Find where the given text appears and provide that cell's center as [X, Y] coordinate. 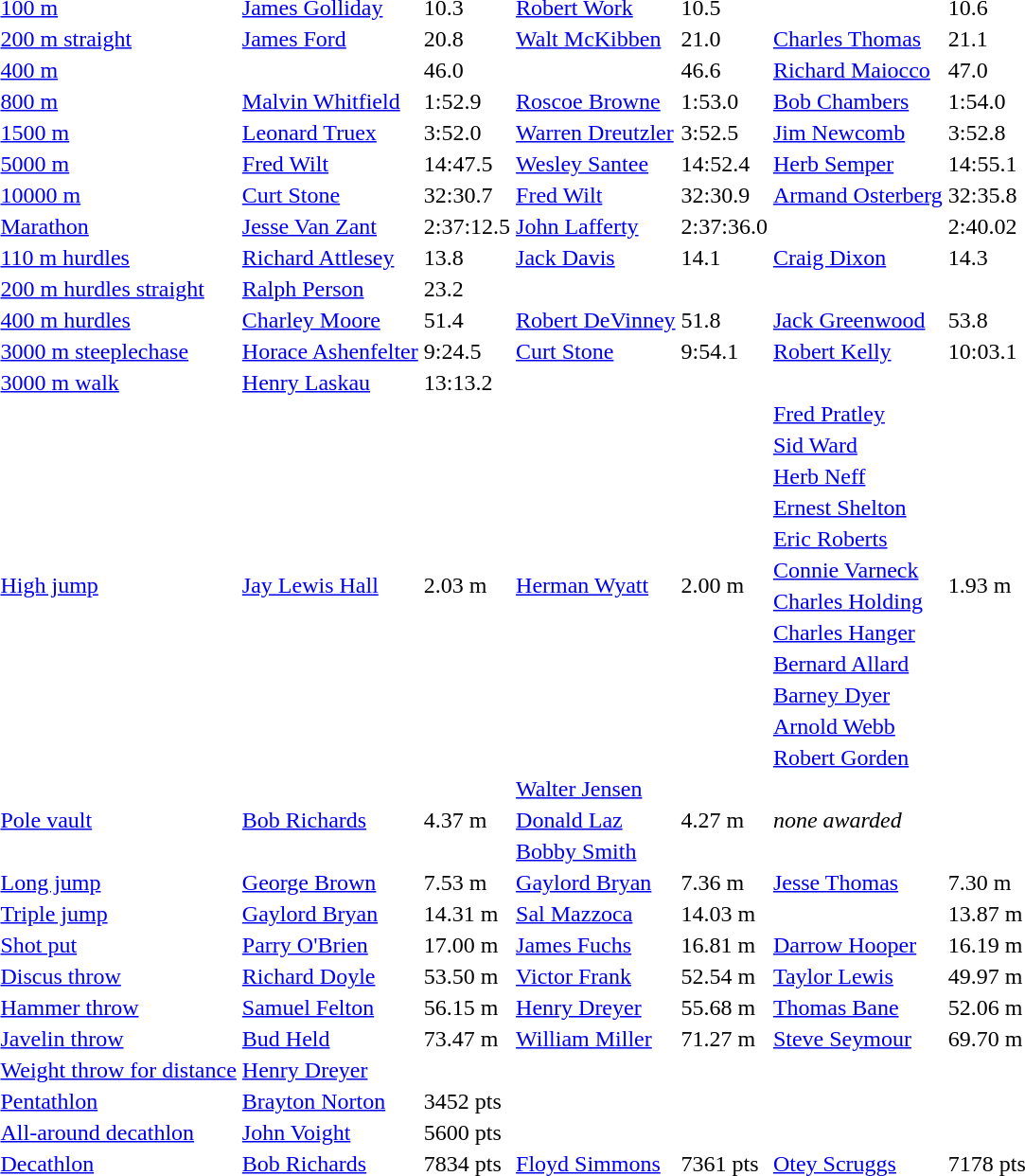
Sid Ward [857, 445]
Jesse Thomas [857, 882]
James Ford [329, 39]
George Brown [329, 882]
13.8 [467, 258]
Bud Held [329, 1039]
Darrow Hooper [857, 945]
Horace Ashenfelter [329, 351]
Charles Thomas [857, 39]
14:47.5 [467, 164]
46.6 [724, 70]
Jay Lewis Hall [329, 585]
Barney Dyer [857, 695]
53.50 m [467, 976]
4.37 m [467, 820]
16.81 m [724, 945]
Connie Varneck [857, 570]
21.0 [724, 39]
Herb Semper [857, 164]
Ernest Shelton [857, 508]
56.15 m [467, 1007]
Leonard Truex [329, 133]
Robert Gorden [857, 757]
14:52.4 [724, 164]
14.03 m [724, 914]
Eric Roberts [857, 539]
Victor Frank [596, 976]
3452 pts [467, 1101]
7.53 m [467, 882]
Henry Laskau [329, 383]
2:37:12.5 [467, 226]
13:13.2 [467, 383]
Taylor Lewis [857, 976]
14.31 m [467, 914]
Parry O'Brien [329, 945]
32:30.9 [724, 195]
1:53.0 [724, 101]
John Lafferty [596, 226]
Jim Newcomb [857, 133]
Craig Dixon [857, 258]
32:30.7 [467, 195]
Robert Kelly [857, 351]
2:37:36.0 [724, 226]
Samuel Felton [329, 1007]
5600 pts [467, 1132]
20.8 [467, 39]
Brayton Norton [329, 1101]
51.8 [724, 320]
Bobby Smith [596, 851]
55.68 m [724, 1007]
Roscoe Browne [596, 101]
3:52.0 [467, 133]
Ralph Person [329, 289]
Malvin Whitfield [329, 101]
Charley Moore [329, 320]
9:24.5 [467, 351]
Richard Doyle [329, 976]
Richard Maiocco [857, 70]
Steve Seymour [857, 1039]
3:52.5 [724, 133]
Wesley Santee [596, 164]
51.4 [467, 320]
Arnold Webb [857, 726]
4.27 m [724, 820]
46.0 [467, 70]
17.00 m [467, 945]
Bob Richards [329, 820]
Charles Holding [857, 601]
14.1 [724, 258]
Charles Hanger [857, 633]
Jack Davis [596, 258]
71.27 m [724, 1039]
Jack Greenwood [857, 320]
Warren Dreutzler [596, 133]
Herb Neff [857, 476]
2.03 m [467, 585]
Walter Jensen [596, 789]
Richard Attlesey [329, 258]
23.2 [467, 289]
Walt McKibben [596, 39]
52.54 m [724, 976]
John Voight [329, 1132]
Fred Pratley [857, 414]
9:54.1 [724, 351]
1:52.9 [467, 101]
Sal Mazzoca [596, 914]
Donald Laz [596, 820]
2.00 m [724, 585]
Robert DeVinney [596, 320]
Bob Chambers [857, 101]
7.36 m [724, 882]
Armand Osterberg [857, 195]
Herman Wyatt [596, 585]
Thomas Bane [857, 1007]
73.47 m [467, 1039]
James Fuchs [596, 945]
Jesse Van Zant [329, 226]
William Miller [596, 1039]
Bernard Allard [857, 664]
